Detect which cell encompasses the target text, then output its [x, y] center coordinate. 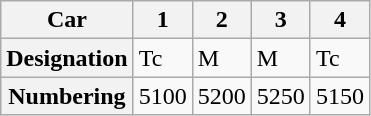
4 [340, 20]
Numbering [67, 96]
5200 [222, 96]
5150 [340, 96]
5100 [162, 96]
5250 [280, 96]
3 [280, 20]
2 [222, 20]
Designation [67, 58]
1 [162, 20]
Car [67, 20]
